Scan for the cell matching the given text and deliver its (x, y) coordinate at center. 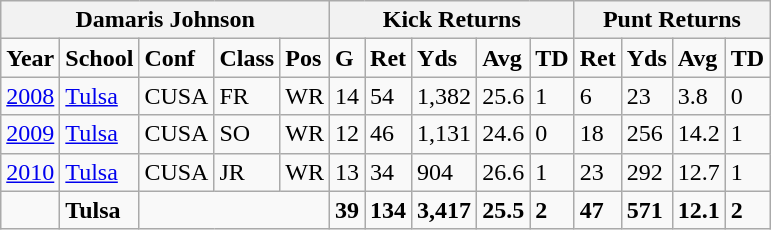
2009 (30, 134)
39 (346, 210)
18 (598, 134)
46 (388, 134)
Year (30, 58)
School (100, 58)
12.1 (698, 210)
12.7 (698, 172)
SO (247, 134)
25.6 (504, 96)
Punt Returns (672, 20)
34 (388, 172)
571 (646, 210)
14 (346, 96)
2010 (30, 172)
Class (247, 58)
14.2 (698, 134)
47 (598, 210)
12 (346, 134)
G (346, 58)
25.5 (504, 210)
Damaris Johnson (166, 20)
3,417 (444, 210)
2008 (30, 96)
1,131 (444, 134)
904 (444, 172)
JR (247, 172)
134 (388, 210)
256 (646, 134)
54 (388, 96)
Conf (176, 58)
24.6 (504, 134)
1,382 (444, 96)
6 (598, 96)
26.6 (504, 172)
Kick Returns (452, 20)
13 (346, 172)
292 (646, 172)
3.8 (698, 96)
Pos (305, 58)
FR (247, 96)
